For the text-containing cell, return its midpoint in [X, Y] coordinate format. 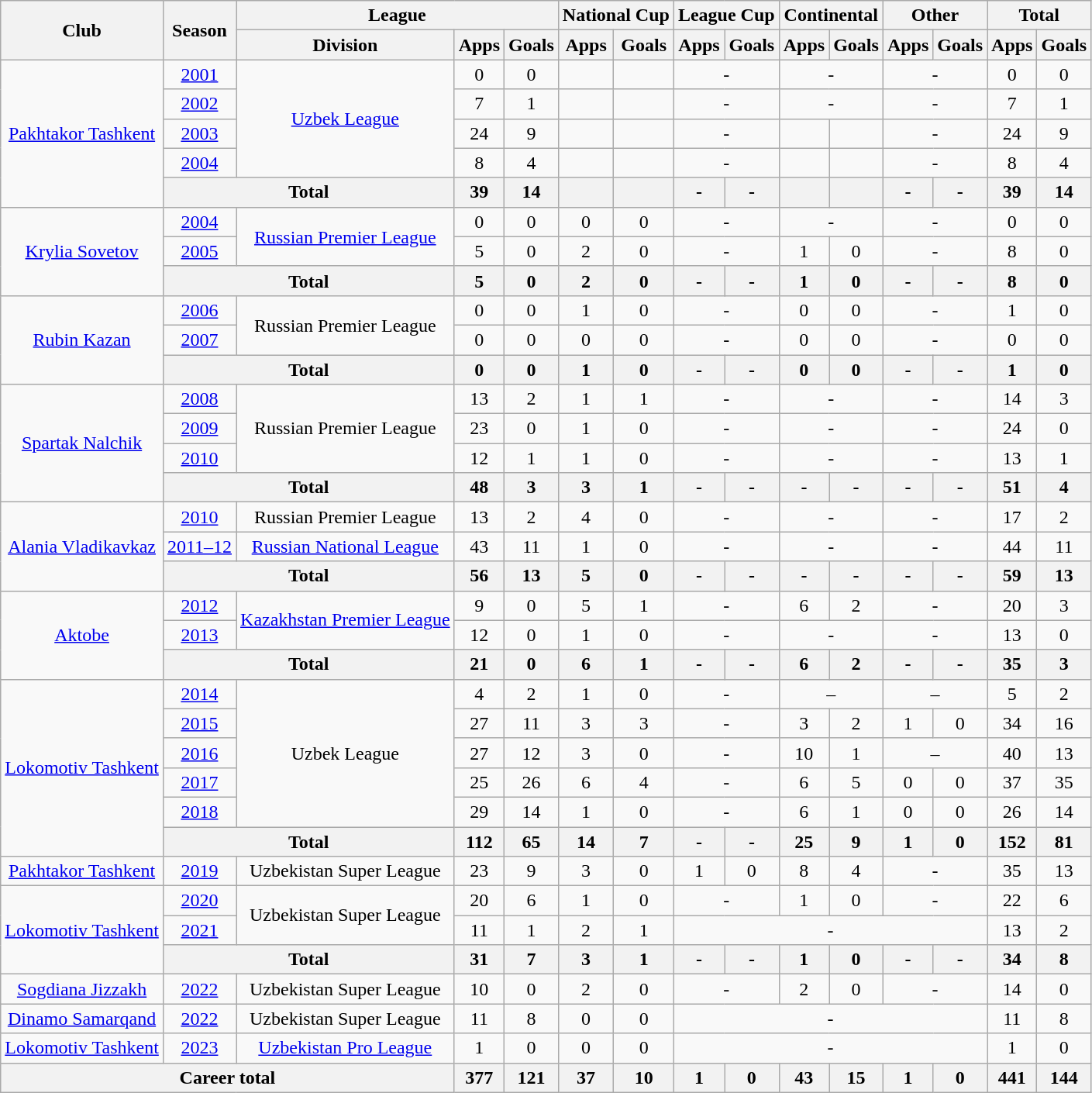
17 [1012, 517]
2001 [199, 74]
Alania Vladikavkaz [82, 546]
Krylia Sovetov [82, 251]
144 [1064, 1077]
2007 [199, 340]
Career total [228, 1077]
2021 [199, 930]
152 [1012, 841]
29 [479, 812]
Uzbekistan Pro League [346, 1048]
112 [479, 841]
40 [1012, 753]
Division [346, 45]
2005 [199, 251]
59 [1012, 576]
16 [1064, 723]
Sogdiana Jizzakh [82, 989]
2002 [199, 104]
Season [199, 30]
Spartak Nalchik [82, 443]
2020 [199, 901]
Rubin Kazan [82, 340]
National Cup [615, 16]
2012 [199, 605]
2016 [199, 753]
2006 [199, 310]
Continental [831, 16]
2014 [199, 694]
Aktobe [82, 635]
441 [1012, 1077]
2019 [199, 871]
2009 [199, 429]
League [398, 16]
2011–12 [199, 546]
2008 [199, 399]
2018 [199, 812]
48 [479, 488]
League Cup [726, 16]
Club [82, 30]
Other [935, 16]
51 [1012, 488]
56 [479, 576]
31 [479, 960]
377 [479, 1077]
81 [1064, 841]
44 [1012, 546]
Kazakhstan Premier League [346, 620]
121 [532, 1077]
21 [479, 664]
2023 [199, 1048]
2003 [199, 133]
2013 [199, 635]
65 [532, 841]
22 [1012, 901]
2015 [199, 723]
2017 [199, 782]
15 [856, 1077]
Russian National League [346, 546]
Dinamo Samarqand [82, 1019]
